Search for the cell housing the specified text and yield its (x, y) center coordinate. 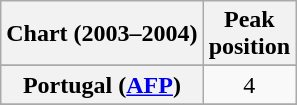
4 (249, 85)
Chart (2003–2004) (102, 34)
Peakposition (249, 34)
Portugal (AFP) (102, 85)
